Scan for the cell matching the given text and deliver its (x, y) coordinate at center. 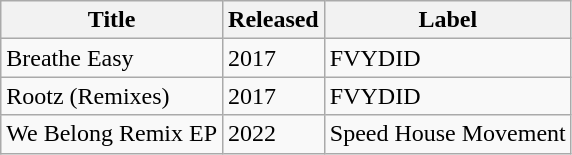
Title (112, 20)
Speed House Movement (448, 134)
Breathe Easy (112, 58)
Rootz (Remixes) (112, 96)
We Belong Remix EP (112, 134)
Label (448, 20)
2022 (274, 134)
Released (274, 20)
